Scan for the cell matching the given text and deliver its (X, Y) coordinate at center. 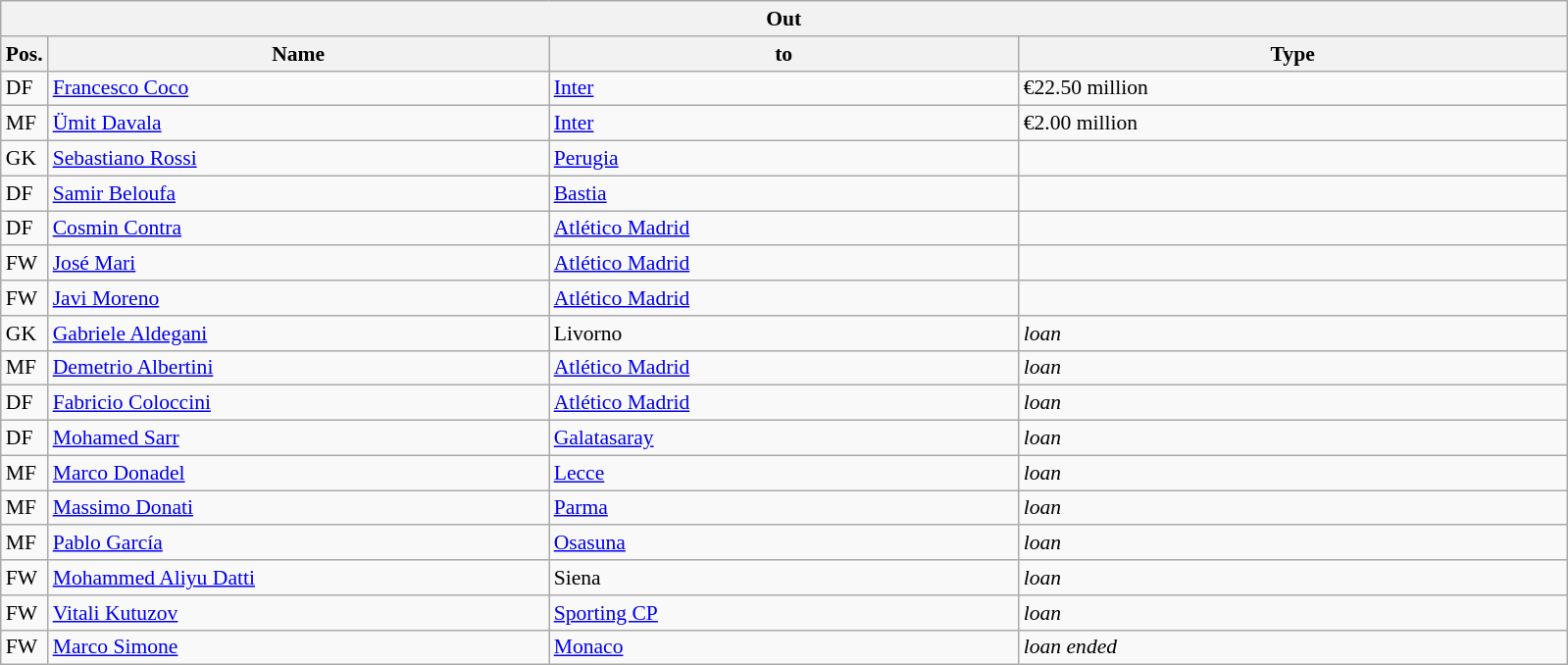
Name (298, 54)
Massimo Donati (298, 508)
Monaco (784, 647)
José Mari (298, 264)
Samir Beloufa (298, 193)
Galatasaray (784, 438)
Sporting CP (784, 613)
Vitali Kutuzov (298, 613)
Livorno (784, 333)
loan ended (1292, 647)
Fabricio Coloccini (298, 403)
Marco Donadel (298, 473)
Siena (784, 578)
Marco Simone (298, 647)
Out (784, 19)
€22.50 million (1292, 88)
Demetrio Albertini (298, 368)
Parma (784, 508)
Cosmin Contra (298, 229)
Gabriele Aldegani (298, 333)
Javi Moreno (298, 298)
Bastia (784, 193)
to (784, 54)
Pos. (25, 54)
Lecce (784, 473)
Ümit Davala (298, 124)
Mohammed Aliyu Datti (298, 578)
Francesco Coco (298, 88)
€2.00 million (1292, 124)
Type (1292, 54)
Sebastiano Rossi (298, 159)
Osasuna (784, 543)
Perugia (784, 159)
Pablo García (298, 543)
Mohamed Sarr (298, 438)
